For the text-containing cell, return its midpoint in (x, y) coordinate format. 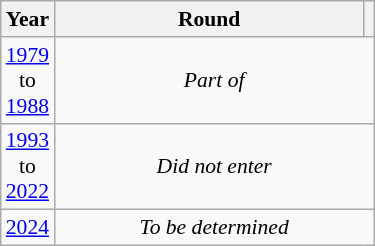
1979to1988 (28, 80)
1993to2022 (28, 166)
Part of (214, 80)
To be determined (214, 228)
2024 (28, 228)
Year (28, 19)
Did not enter (214, 166)
Round (209, 19)
